From the cell containing the given text, extract its center point as [x, y] coordinate. 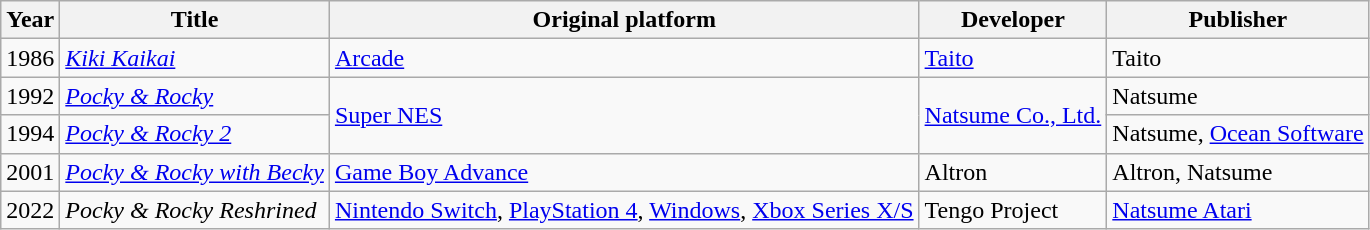
Game Boy Advance [624, 172]
Natsume Atari [1238, 210]
Pocky & Rocky [195, 96]
2001 [30, 172]
Title [195, 20]
Natsume, Ocean Software [1238, 134]
Tengo Project [1013, 210]
Altron, Natsume [1238, 172]
1994 [30, 134]
Pocky & Rocky 2 [195, 134]
2022 [30, 210]
Kiki Kaikai [195, 58]
Natsume [1238, 96]
1986 [30, 58]
Pocky & Rocky Reshrined [195, 210]
Year [30, 20]
Developer [1013, 20]
Natsume Co., Ltd. [1013, 115]
Arcade [624, 58]
Original platform [624, 20]
Altron [1013, 172]
1992 [30, 96]
Pocky & Rocky with Becky [195, 172]
Nintendo Switch, PlayStation 4, Windows, Xbox Series X/S [624, 210]
Super NES [624, 115]
Publisher [1238, 20]
